Pinpoint the cell where the given text exists, returning its (X, Y) midpoint coordinate. 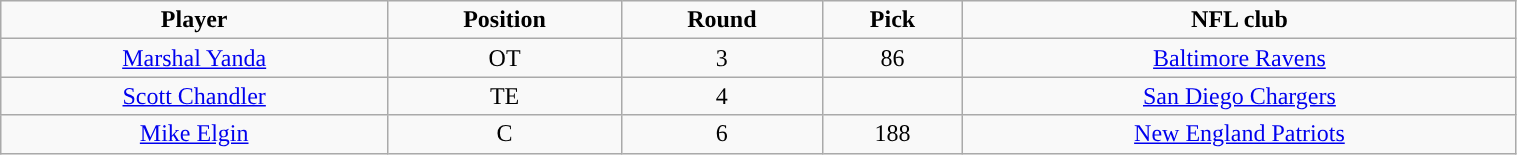
Scott Chandler (194, 96)
San Diego Chargers (1240, 96)
Pick (892, 20)
Player (194, 20)
6 (722, 134)
86 (892, 58)
Mike Elgin (194, 134)
TE (505, 96)
Position (505, 20)
Round (722, 20)
C (505, 134)
NFL club (1240, 20)
188 (892, 134)
4 (722, 96)
Baltimore Ravens (1240, 58)
Marshal Yanda (194, 58)
3 (722, 58)
New England Patriots (1240, 134)
OT (505, 58)
